Provide the [X, Y] coordinate of the cell's center where the given text is located.  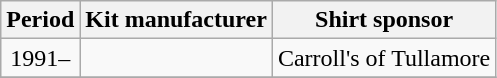
Kit manufacturer [176, 20]
Shirt sponsor [384, 20]
Period [40, 20]
Carroll's of Tullamore [384, 58]
1991– [40, 58]
